Locate the cell with the specified text and output its (X, Y) center coordinate. 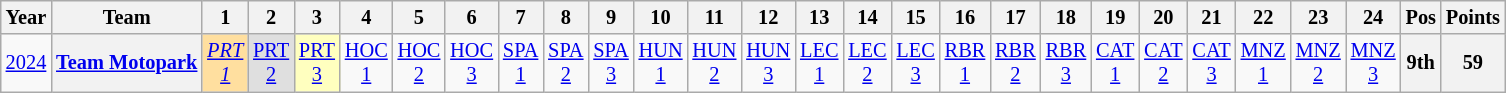
CAT3 (1211, 63)
22 (1264, 17)
HOC1 (366, 63)
24 (1374, 17)
20 (1163, 17)
2 (271, 17)
10 (661, 17)
PRT1 (225, 63)
6 (472, 17)
HOC3 (472, 63)
CAT1 (1115, 63)
12 (768, 17)
2024 (26, 63)
16 (965, 17)
9th (1421, 63)
HUN2 (714, 63)
LEC1 (819, 63)
RBR3 (1066, 63)
23 (1318, 17)
3 (317, 17)
PRT2 (271, 63)
SPA2 (566, 63)
21 (1211, 17)
11 (714, 17)
SPA3 (610, 63)
HUN3 (768, 63)
MNZ2 (1318, 63)
15 (916, 17)
8 (566, 17)
13 (819, 17)
19 (1115, 17)
HOC2 (420, 63)
SPA1 (520, 63)
7 (520, 17)
Team (126, 17)
HUN1 (661, 63)
9 (610, 17)
Pos (1421, 17)
MNZ1 (1264, 63)
Points (1473, 17)
Year (26, 17)
18 (1066, 17)
4 (366, 17)
17 (1015, 17)
14 (867, 17)
LEC3 (916, 63)
RBR1 (965, 63)
LEC2 (867, 63)
CAT2 (1163, 63)
RBR2 (1015, 63)
1 (225, 17)
PRT3 (317, 63)
MNZ3 (1374, 63)
59 (1473, 63)
5 (420, 17)
Team Motopark (126, 63)
